Output the [X, Y] coordinate of the center of the cell containing the given text.  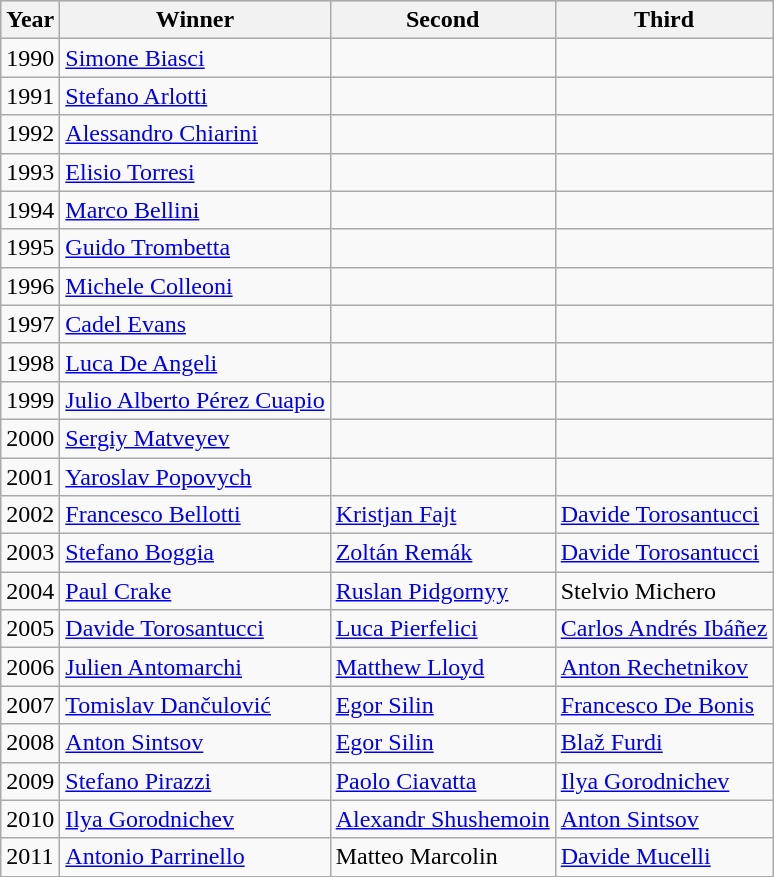
1997 [30, 324]
Antonio Parrinello [195, 857]
Stelvio Michero [664, 591]
Marco Bellini [195, 210]
Year [30, 20]
2003 [30, 553]
Second [442, 20]
Blaž Furdi [664, 743]
Tomislav Dančulović [195, 705]
Sergiy Matveyev [195, 438]
Paul Crake [195, 591]
Cadel Evans [195, 324]
2010 [30, 819]
Elisio Torresi [195, 172]
Alexandr Shushemoin [442, 819]
2002 [30, 515]
1992 [30, 134]
Matteo Marcolin [442, 857]
Julio Alberto Pérez Cuapio [195, 400]
1991 [30, 96]
Alessandro Chiarini [195, 134]
Davide Mucelli [664, 857]
2000 [30, 438]
Julien Antomarchi [195, 667]
2004 [30, 591]
Ruslan Pidgornyy [442, 591]
Zoltán Remák [442, 553]
2006 [30, 667]
1998 [30, 362]
2007 [30, 705]
1994 [30, 210]
1996 [30, 286]
Simone Biasci [195, 58]
Anton Rechetnikov [664, 667]
Luca Pierfelici [442, 629]
1999 [30, 400]
Francesco De Bonis [664, 705]
1995 [30, 248]
Stefano Boggia [195, 553]
1993 [30, 172]
Carlos Andrés Ibáñez [664, 629]
2008 [30, 743]
Luca De Angeli [195, 362]
Guido Trombetta [195, 248]
2005 [30, 629]
Winner [195, 20]
Kristjan Fajt [442, 515]
2009 [30, 781]
Matthew Lloyd [442, 667]
Third [664, 20]
Francesco Bellotti [195, 515]
Yaroslav Popovych [195, 477]
Stefano Pirazzi [195, 781]
2001 [30, 477]
Michele Colleoni [195, 286]
Stefano Arlotti [195, 96]
2011 [30, 857]
1990 [30, 58]
Paolo Ciavatta [442, 781]
